Capture the cell that displays the provided text and extract its [x, y] central coordinate. 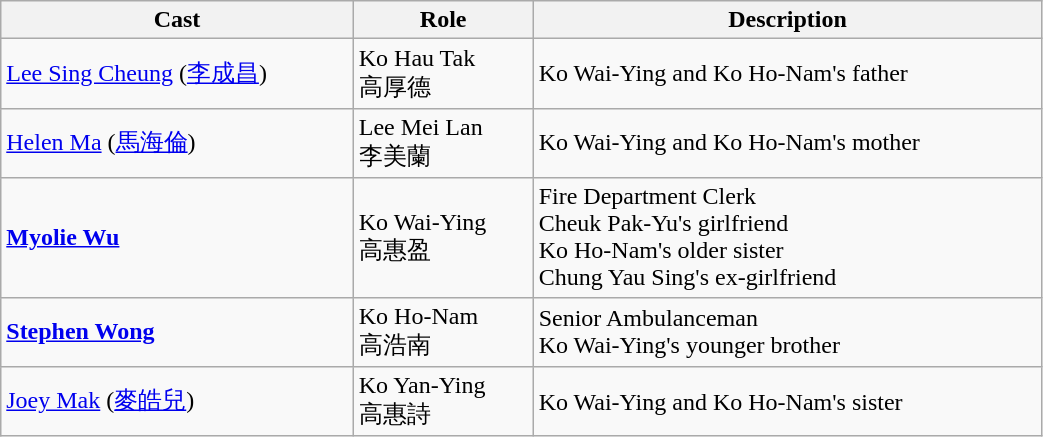
Lee Mei Lan 李美蘭 [443, 143]
Lee Sing Cheung (李成昌) [177, 74]
Ko Wai-Ying 高惠盈 [443, 238]
Ko Wai-Ying and Ko Ho-Nam's father [788, 74]
Fire Department Clerk Cheuk Pak-Yu's girlfriend Ko Ho-Nam's older sister Chung Yau Sing's ex-girlfriend [788, 238]
Joey Mak (麥皓兒) [177, 402]
Myolie Wu [177, 238]
Ko Hau Tak 高厚德 [443, 74]
Helen Ma (馬海倫) [177, 143]
Role [443, 20]
Stephen Wong [177, 332]
Ko Yan-Ying 高惠詩 [443, 402]
Description [788, 20]
Cast [177, 20]
Senior Ambulanceman Ko Wai-Ying's younger brother [788, 332]
Ko Wai-Ying and Ko Ho-Nam's mother [788, 143]
Ko Wai-Ying and Ko Ho-Nam's sister [788, 402]
Ko Ho-Nam 高浩南 [443, 332]
